Identify which cell holds the provided text, then report its [x, y] central coordinate. 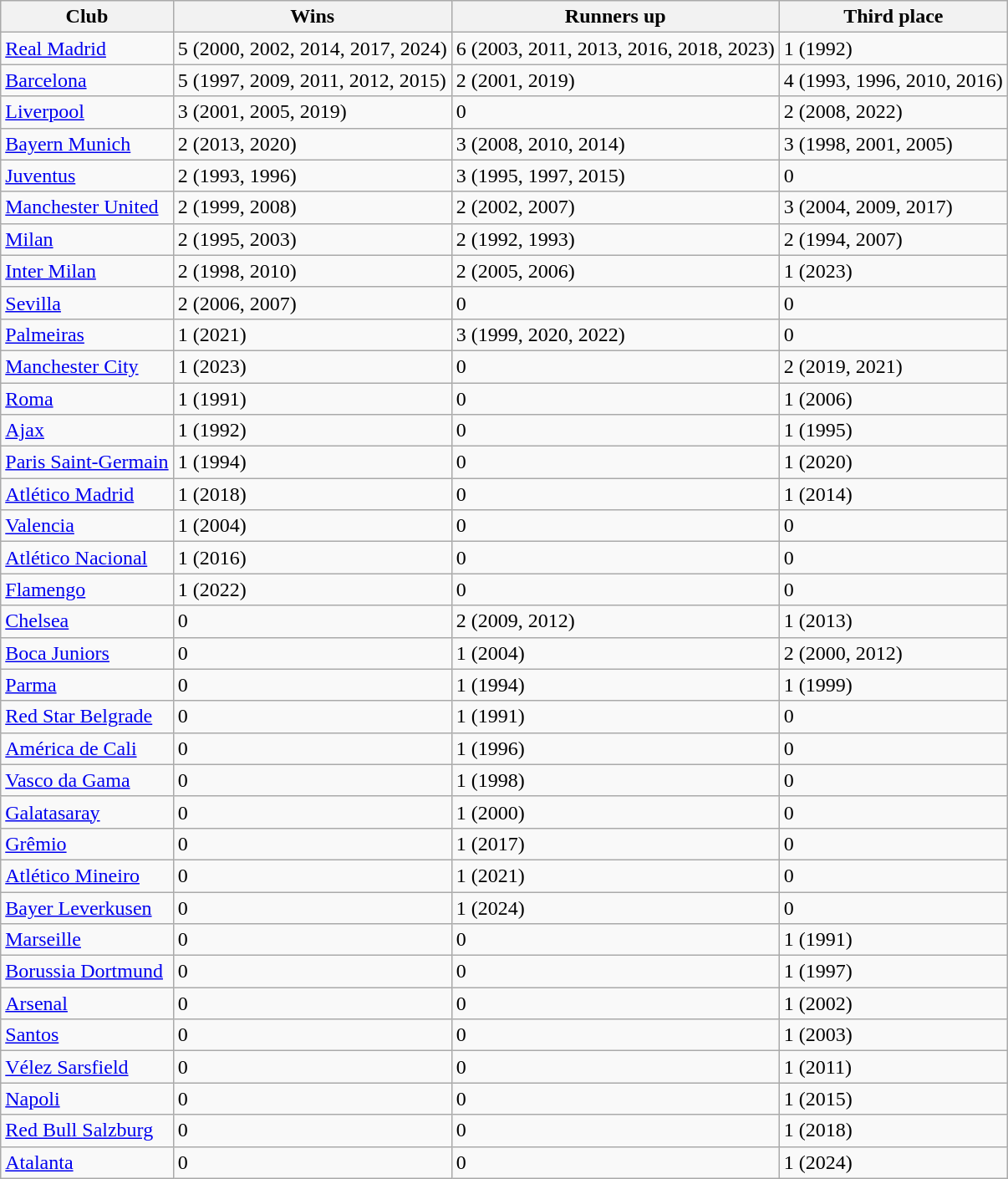
6 (2003, 2011, 2013, 2016, 2018, 2023) [615, 48]
1 (1995) [893, 431]
Parma [87, 685]
Club [87, 17]
Sevilla [87, 303]
1 (1998) [615, 780]
Red Star Belgrade [87, 717]
Boca Juniors [87, 653]
1 (2015) [893, 1099]
Vasco da Gama [87, 780]
2 (2002, 2007) [615, 207]
Inter Milan [87, 271]
1 (1996) [615, 748]
Atlético Madrid [87, 494]
Bayern Munich [87, 144]
2 (2009, 2012) [615, 621]
Red Bull Salzburg [87, 1131]
1 (2017) [615, 844]
4 (1993, 1996, 2010, 2016) [893, 80]
2 (2000, 2012) [893, 653]
Wins [313, 17]
Juventus [87, 176]
Atlético Nacional [87, 558]
3 (2004, 2009, 2017) [893, 207]
2 (1993, 1996) [313, 176]
3 (2008, 2010, 2014) [615, 144]
2 (2005, 2006) [615, 271]
Atlético Mineiro [87, 875]
1 (1999) [893, 685]
3 (1998, 2001, 2005) [893, 144]
Marseille [87, 940]
Barcelona [87, 80]
2 (2008, 2022) [893, 112]
3 (1999, 2020, 2022) [615, 334]
2 (1992, 1993) [615, 239]
Arsenal [87, 1003]
2 (1995, 2003) [313, 239]
2 (1994, 2007) [893, 239]
Third place [893, 17]
1 (1997) [893, 972]
Liverpool [87, 112]
2 (2006, 2007) [313, 303]
1 (2002) [893, 1003]
3 (2001, 2005, 2019) [313, 112]
1 (2013) [893, 621]
2 (1998, 2010) [313, 271]
2 (1999, 2008) [313, 207]
Flamengo [87, 589]
1 (2014) [893, 494]
1 (2022) [313, 589]
3 (1995, 1997, 2015) [615, 176]
Milan [87, 239]
Santos [87, 1035]
1 (2020) [893, 462]
Galatasaray [87, 812]
1 (2011) [893, 1067]
Grêmio [87, 844]
2 (2013, 2020) [313, 144]
Borussia Dortmund [87, 972]
Napoli [87, 1099]
Manchester City [87, 366]
Atalanta [87, 1162]
5 (1997, 2009, 2011, 2012, 2015) [313, 80]
1 (2006) [893, 399]
Palmeiras [87, 334]
Roma [87, 399]
Chelsea [87, 621]
Runners up [615, 17]
Bayer Leverkusen [87, 907]
Real Madrid [87, 48]
2 (2001, 2019) [615, 80]
Valencia [87, 526]
Vélez Sarsfield [87, 1067]
5 (2000, 2002, 2014, 2017, 2024) [313, 48]
1 (2003) [893, 1035]
2 (2019, 2021) [893, 366]
Ajax [87, 431]
Paris Saint-Germain [87, 462]
América de Cali [87, 748]
1 (2016) [313, 558]
Manchester United [87, 207]
1 (2000) [615, 812]
